Identify which cell holds the provided text, then report its [x, y] central coordinate. 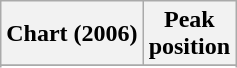
Peakposition [189, 34]
Chart (2006) [72, 34]
